Detect which cell encompasses the target text, then output its [x, y] center coordinate. 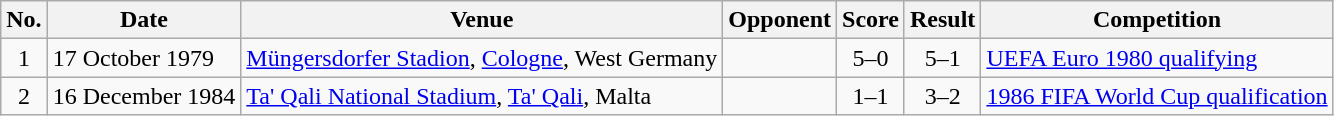
Müngersdorfer Stadion, Cologne, West Germany [482, 58]
3–2 [942, 96]
UEFA Euro 1980 qualifying [1157, 58]
Competition [1157, 20]
Ta' Qali National Stadium, Ta' Qali, Malta [482, 96]
Venue [482, 20]
5–0 [871, 58]
Result [942, 20]
5–1 [942, 58]
1 [24, 58]
Opponent [780, 20]
17 October 1979 [144, 58]
Date [144, 20]
Score [871, 20]
No. [24, 20]
1–1 [871, 96]
2 [24, 96]
1986 FIFA World Cup qualification [1157, 96]
16 December 1984 [144, 96]
